Detect which cell encompasses the target text, then output its [X, Y] center coordinate. 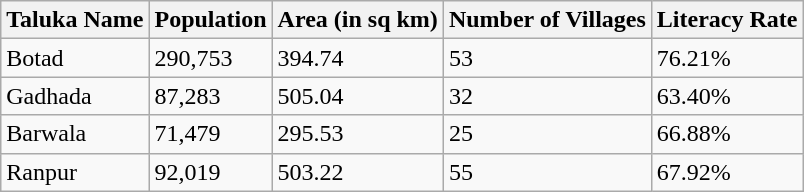
71,479 [210, 134]
503.22 [358, 172]
25 [547, 134]
Botad [75, 58]
Number of Villages [547, 20]
394.74 [358, 58]
67.92% [727, 172]
87,283 [210, 96]
92,019 [210, 172]
Taluka Name [75, 20]
505.04 [358, 96]
295.53 [358, 134]
Ranpur [75, 172]
Area (in sq km) [358, 20]
53 [547, 58]
63.40% [727, 96]
32 [547, 96]
55 [547, 172]
Population [210, 20]
66.88% [727, 134]
Gadhada [75, 96]
Literacy Rate [727, 20]
290,753 [210, 58]
Barwala [75, 134]
76.21% [727, 58]
